Return (x, y) of the center of cell containing provided text 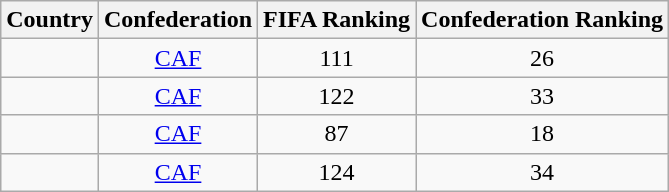
34 (542, 172)
111 (337, 58)
FIFA Ranking (337, 20)
33 (542, 96)
122 (337, 96)
87 (337, 134)
Confederation (178, 20)
Country (50, 20)
18 (542, 134)
124 (337, 172)
Confederation Ranking (542, 20)
26 (542, 58)
